Pinpoint the cell where the given text exists, returning its [X, Y] midpoint coordinate. 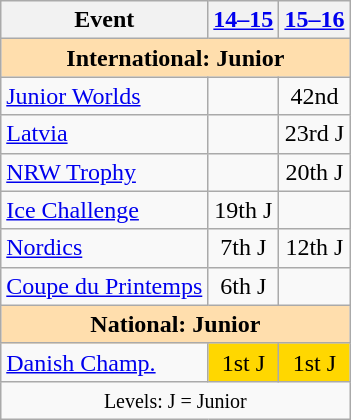
14–15 [244, 20]
12th J [314, 248]
Coupe du Printemps [104, 286]
National: Junior [176, 324]
42nd [314, 96]
23rd J [314, 134]
NRW Trophy [104, 172]
Event [104, 20]
7th J [244, 248]
Nordics [104, 248]
6th J [244, 286]
Danish Champ. [104, 362]
International: Junior [176, 58]
Latvia [104, 134]
20th J [314, 172]
Ice Challenge [104, 210]
Junior Worlds [104, 96]
Levels: J = Junior [176, 400]
15–16 [314, 20]
19th J [244, 210]
